Detect which cell encompasses the target text, then output its [x, y] center coordinate. 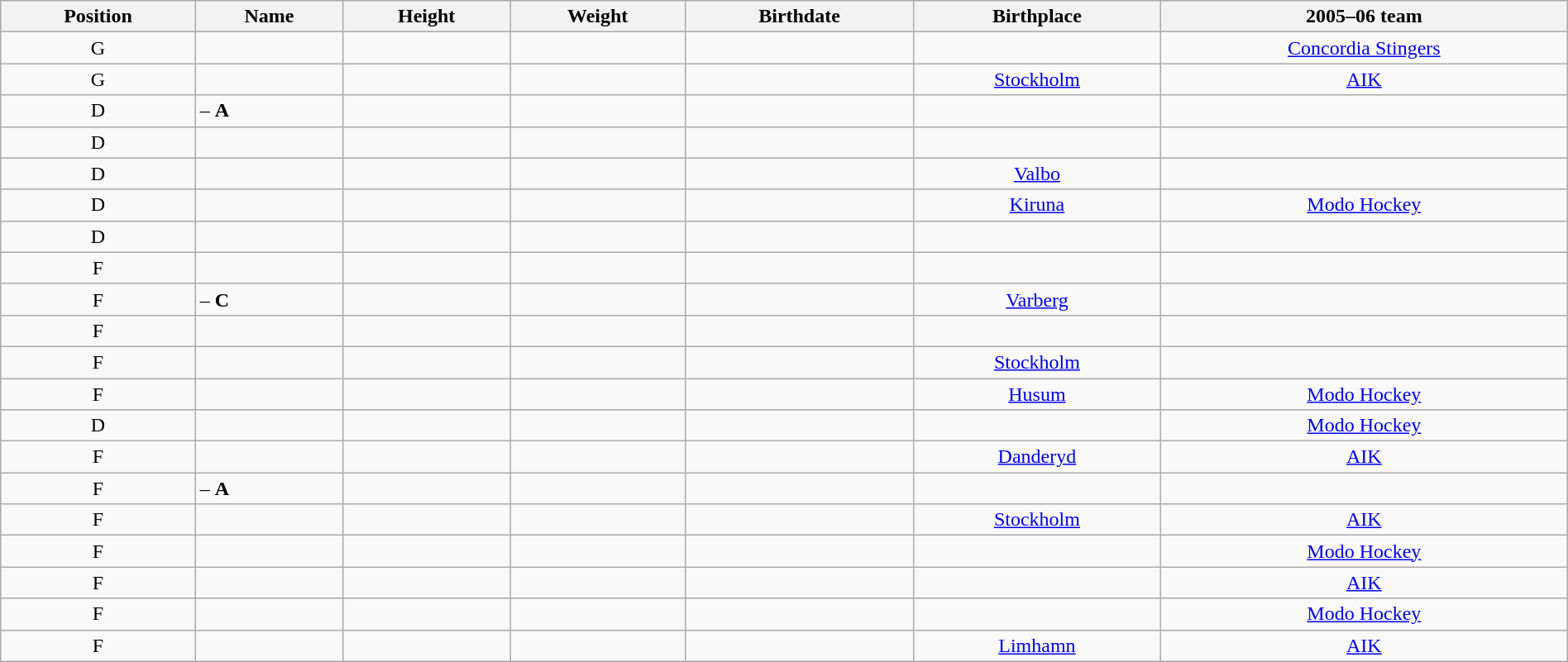
Height [427, 17]
Position [98, 17]
Varberg [1037, 299]
Valbo [1037, 174]
Birthdate [800, 17]
Birthplace [1037, 17]
Weight [598, 17]
Danderyd [1037, 457]
– C [269, 299]
2005–06 team [1364, 17]
Limhamn [1037, 645]
Kiruna [1037, 205]
Husum [1037, 394]
Name [269, 17]
Concordia Stingers [1364, 48]
